Scan for the cell matching the given text and deliver its [X, Y] coordinate at center. 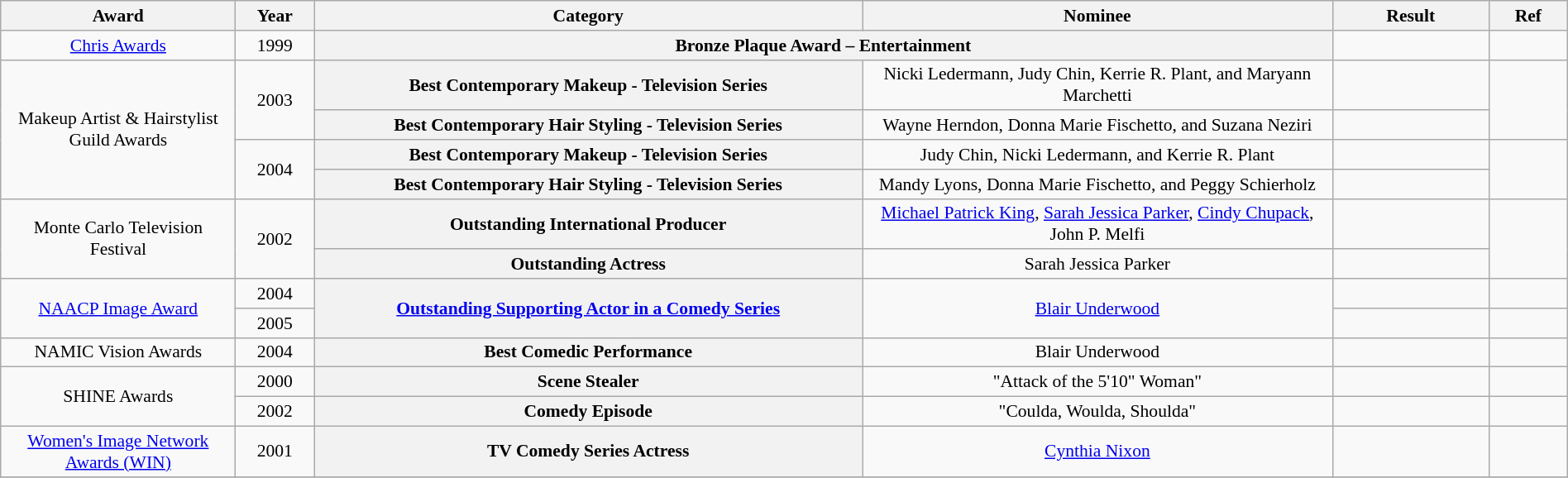
2000 [275, 382]
"Coulda, Woulda, Shoulda" [1097, 412]
Nicki Ledermann, Judy Chin, Kerrie R. Plant, and Maryann Marchetti [1097, 84]
Comedy Episode [589, 412]
"Attack of the 5'10" Woman" [1097, 382]
Bronze Plaque Award – Entertainment [824, 45]
Cynthia Nixon [1097, 452]
Nominee [1097, 16]
Michael Patrick King, Sarah Jessica Parker, Cindy Chupack, John P. Melfi [1097, 223]
Sarah Jessica Parker [1097, 265]
TV Comedy Series Actress [589, 452]
Mandy Lyons, Donna Marie Fischetto, and Peggy Schierholz [1097, 184]
Outstanding International Producer [589, 223]
NAACP Image Award [118, 308]
Women's Image Network Awards (WIN) [118, 452]
Wayne Herndon, Donna Marie Fischetto, and Suzana Neziri [1097, 126]
NAMIC Vision Awards [118, 352]
Result [1411, 16]
Scene Stealer [589, 382]
Judy Chin, Nicki Ledermann, and Kerrie R. Plant [1097, 155]
2001 [275, 452]
2005 [275, 323]
Outstanding Supporting Actor in a Comedy Series [589, 308]
Award [118, 16]
Makeup Artist & Hairstylist Guild Awards [118, 129]
Best Comedic Performance [589, 352]
Year [275, 16]
SHINE Awards [118, 397]
Ref [1528, 16]
Chris Awards [118, 45]
Outstanding Actress [589, 265]
Category [589, 16]
1999 [275, 45]
2003 [275, 99]
Monte Carlo Television Festival [118, 238]
